Identify which cell holds the provided text, then report its (x, y) central coordinate. 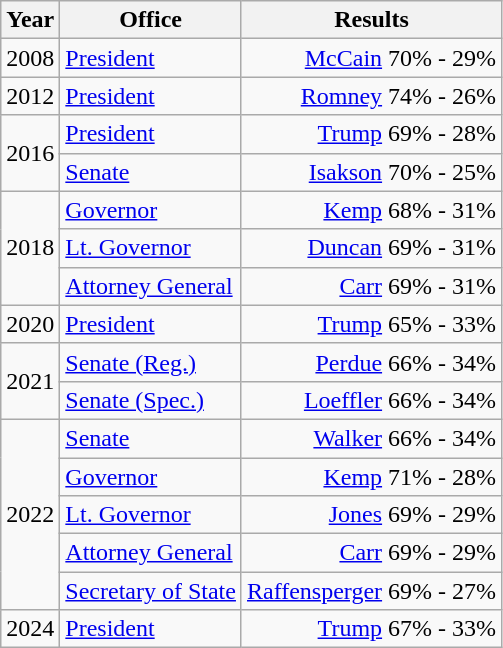
Walker 66% - 34% (371, 438)
Office (151, 20)
2024 (30, 629)
2021 (30, 381)
2020 (30, 324)
Kemp 71% - 28% (371, 477)
2012 (30, 96)
Isakson 70% - 25% (371, 172)
Romney 74% - 26% (371, 96)
Senate (Reg.) (151, 362)
McCain 70% - 29% (371, 58)
2008 (30, 58)
Jones 69% - 29% (371, 515)
Loeffler 66% - 34% (371, 400)
Carr 69% - 29% (371, 553)
Secretary of State (151, 591)
2022 (30, 514)
Trump 67% - 33% (371, 629)
Senate (Spec.) (151, 400)
Perdue 66% - 34% (371, 362)
Raffensperger 69% - 27% (371, 591)
Trump 69% - 28% (371, 134)
2016 (30, 153)
Duncan 69% - 31% (371, 248)
Results (371, 20)
2018 (30, 248)
Year (30, 20)
Kemp 68% - 31% (371, 210)
Carr 69% - 31% (371, 286)
Trump 65% - 33% (371, 324)
